Return (x, y) of the center of cell containing provided text 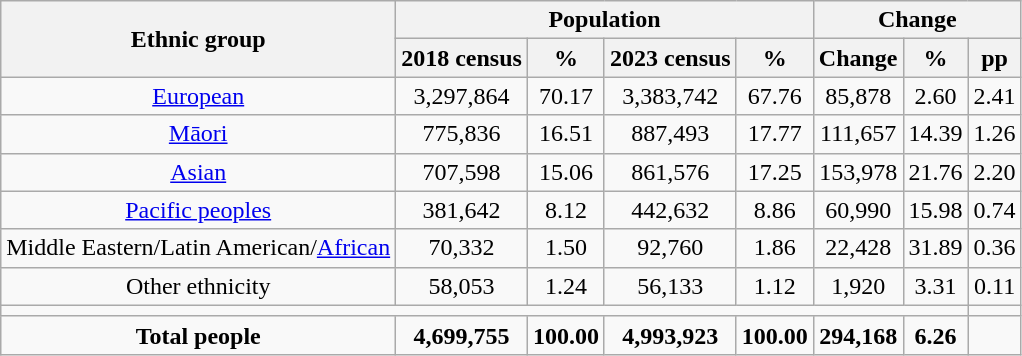
70,332 (462, 248)
16.51 (566, 134)
Total people (198, 335)
2.60 (936, 96)
381,642 (462, 210)
1.26 (994, 134)
22,428 (858, 248)
294,168 (858, 335)
3,383,742 (670, 96)
1.24 (566, 286)
8.12 (566, 210)
Other ethnicity (198, 286)
Population (605, 20)
861,576 (670, 172)
887,493 (670, 134)
60,990 (858, 210)
1.50 (566, 248)
17.77 (774, 134)
21.76 (936, 172)
2.20 (994, 172)
4,699,755 (462, 335)
17.25 (774, 172)
0.36 (994, 248)
111,657 (858, 134)
442,632 (670, 210)
3,297,864 (462, 96)
2018 census (462, 58)
153,978 (858, 172)
Ethnic group (198, 39)
4,993,923 (670, 335)
Māori (198, 134)
2023 census (670, 58)
14.39 (936, 134)
56,133 (670, 286)
8.86 (774, 210)
6.26 (936, 335)
0.11 (994, 286)
92,760 (670, 248)
15.06 (566, 172)
31.89 (936, 248)
775,836 (462, 134)
1,920 (858, 286)
1.86 (774, 248)
2.41 (994, 96)
85,878 (858, 96)
European (198, 96)
0.74 (994, 210)
67.76 (774, 96)
15.98 (936, 210)
70.17 (566, 96)
Asian (198, 172)
1.12 (774, 286)
3.31 (936, 286)
58,053 (462, 286)
707,598 (462, 172)
pp (994, 58)
Middle Eastern/Latin American/African (198, 248)
Pacific peoples (198, 210)
